Extract the [x, y] coordinate from the center of the cell holding the provided text.  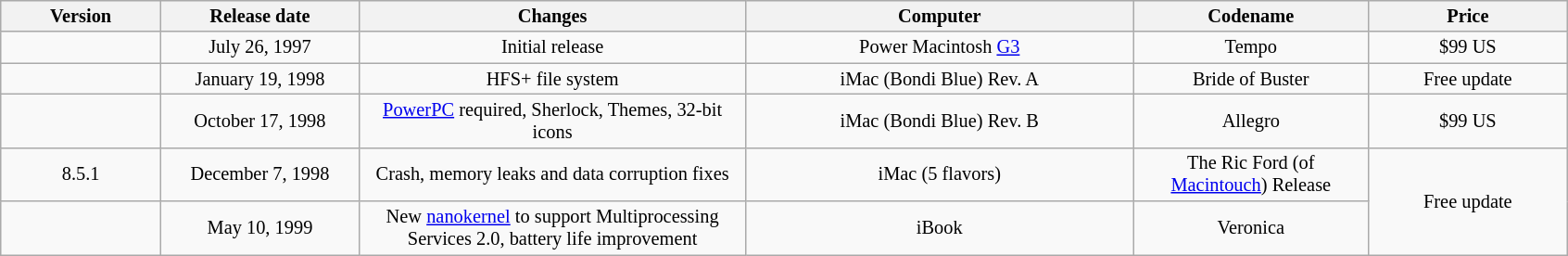
Price [1468, 16]
PowerPC required, Sherlock, Themes, 32-bit icons [552, 121]
Release date [260, 16]
Allegro [1251, 121]
8.5.1 [82, 174]
iMac (Bondi Blue) Rev. B [940, 121]
Power Macintosh G3 [940, 47]
Tempo [1251, 47]
Initial release [552, 47]
Veronica [1251, 228]
Version [82, 16]
December 7, 1998 [260, 174]
Bride of Buster [1251, 79]
Crash, memory leaks and data corruption fixes [552, 174]
Changes [552, 16]
January 19, 1998 [260, 79]
July 26, 1997 [260, 47]
The Ric Ford (of Macintouch) Release [1251, 174]
Computer [940, 16]
Codename [1251, 16]
October 17, 1998 [260, 121]
May 10, 1999 [260, 228]
iMac (5 flavors) [940, 174]
New nanokernel to support Multiprocessing Services 2.0, battery life improvement [552, 228]
iBook [940, 228]
iMac (Bondi Blue) Rev. A [940, 79]
HFS+ file system [552, 79]
